Identify which cell holds the provided text, then report its [X, Y] central coordinate. 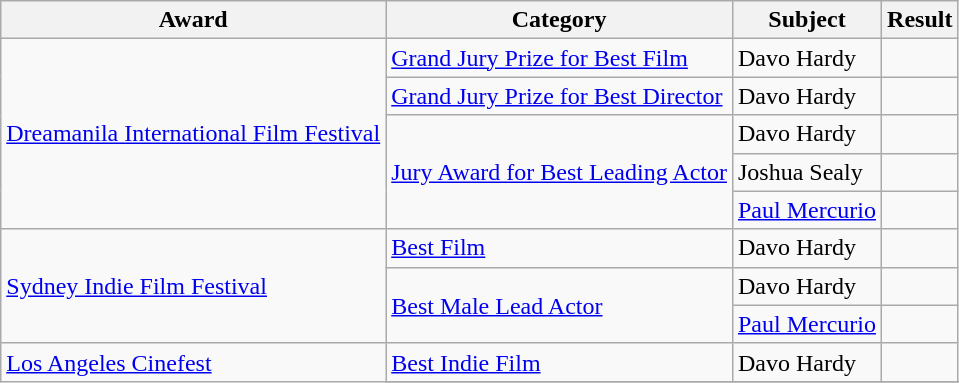
Grand Jury Prize for Best Director [560, 96]
Jury Award for Best Leading Actor [560, 172]
Best Film [560, 248]
Joshua Sealy [806, 172]
Category [560, 20]
Best Indie Film [560, 362]
Grand Jury Prize for Best Film [560, 58]
Award [194, 20]
Dreamanila International Film Festival [194, 134]
Sydney Indie Film Festival [194, 286]
Subject [806, 20]
Los Angeles Cinefest [194, 362]
Best Male Lead Actor [560, 305]
Result [920, 20]
